Detect which cell encompasses the target text, then output its (x, y) center coordinate. 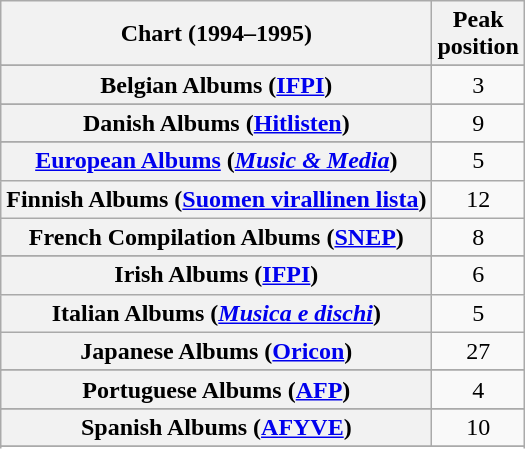
Portuguese Albums (AFP) (216, 389)
12 (478, 199)
Danish Albums (Hitlisten) (216, 123)
Finnish Albums (Suomen virallinen lista) (216, 199)
27 (478, 351)
European Albums (Music & Media) (216, 161)
3 (478, 85)
French Compilation Albums (SNEP) (216, 237)
Japanese Albums (Oricon) (216, 351)
Spanish Albums (AFYVE) (216, 427)
8 (478, 237)
Peakposition (478, 34)
10 (478, 427)
Chart (1994–1995) (216, 34)
Italian Albums (Musica e dischi) (216, 313)
Belgian Albums (IFPI) (216, 85)
Irish Albums (IFPI) (216, 275)
4 (478, 389)
6 (478, 275)
9 (478, 123)
